Identify which cell holds the provided text, then report its [X, Y] central coordinate. 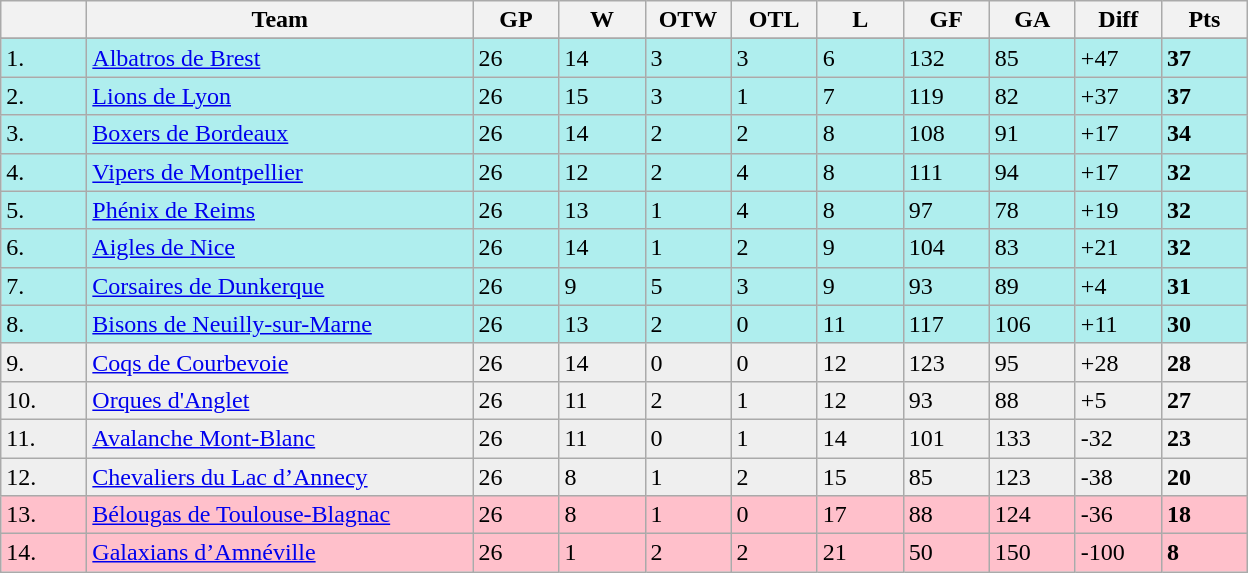
Avalanche Mont-Blanc [280, 438]
Orques d'Anglet [280, 400]
31 [1204, 286]
12. [44, 477]
Albatros de Brest [280, 58]
78 [1032, 210]
150 [1032, 553]
132 [946, 58]
5. [44, 210]
95 [1032, 362]
GP [516, 20]
23 [1204, 438]
7 [860, 96]
2. [44, 96]
91 [1032, 134]
30 [1204, 324]
Team [280, 20]
Lions de Lyon [280, 96]
Pts [1204, 20]
+28 [1118, 362]
OTL [774, 20]
119 [946, 96]
20 [1204, 477]
108 [946, 134]
Bélougas de Toulouse-Blagnac [280, 515]
11. [44, 438]
Galaxians d’Amnéville [280, 553]
+19 [1118, 210]
Chevaliers du Lac d’Annecy [280, 477]
117 [946, 324]
OTW [688, 20]
+37 [1118, 96]
Diff [1118, 20]
-100 [1118, 553]
83 [1032, 248]
L [860, 20]
GF [946, 20]
111 [946, 172]
133 [1032, 438]
-36 [1118, 515]
1. [44, 58]
Corsaires de Dunkerque [280, 286]
Phénix de Reims [280, 210]
+11 [1118, 324]
-32 [1118, 438]
+5 [1118, 400]
50 [946, 553]
Coqs de Courbevoie [280, 362]
+21 [1118, 248]
Bisons de Neuilly-sur-Marne [280, 324]
82 [1032, 96]
5 [688, 286]
8. [44, 324]
10. [44, 400]
89 [1032, 286]
+4 [1118, 286]
6 [860, 58]
124 [1032, 515]
104 [946, 248]
28 [1204, 362]
14. [44, 553]
106 [1032, 324]
6. [44, 248]
21 [860, 553]
3. [44, 134]
27 [1204, 400]
34 [1204, 134]
94 [1032, 172]
GA [1032, 20]
4. [44, 172]
97 [946, 210]
Vipers de Montpellier [280, 172]
13. [44, 515]
101 [946, 438]
18 [1204, 515]
9. [44, 362]
-38 [1118, 477]
W [602, 20]
17 [860, 515]
Boxers de Bordeaux [280, 134]
+47 [1118, 58]
7. [44, 286]
Aigles de Nice [280, 248]
